For the text-containing cell, return its midpoint in [x, y] coordinate format. 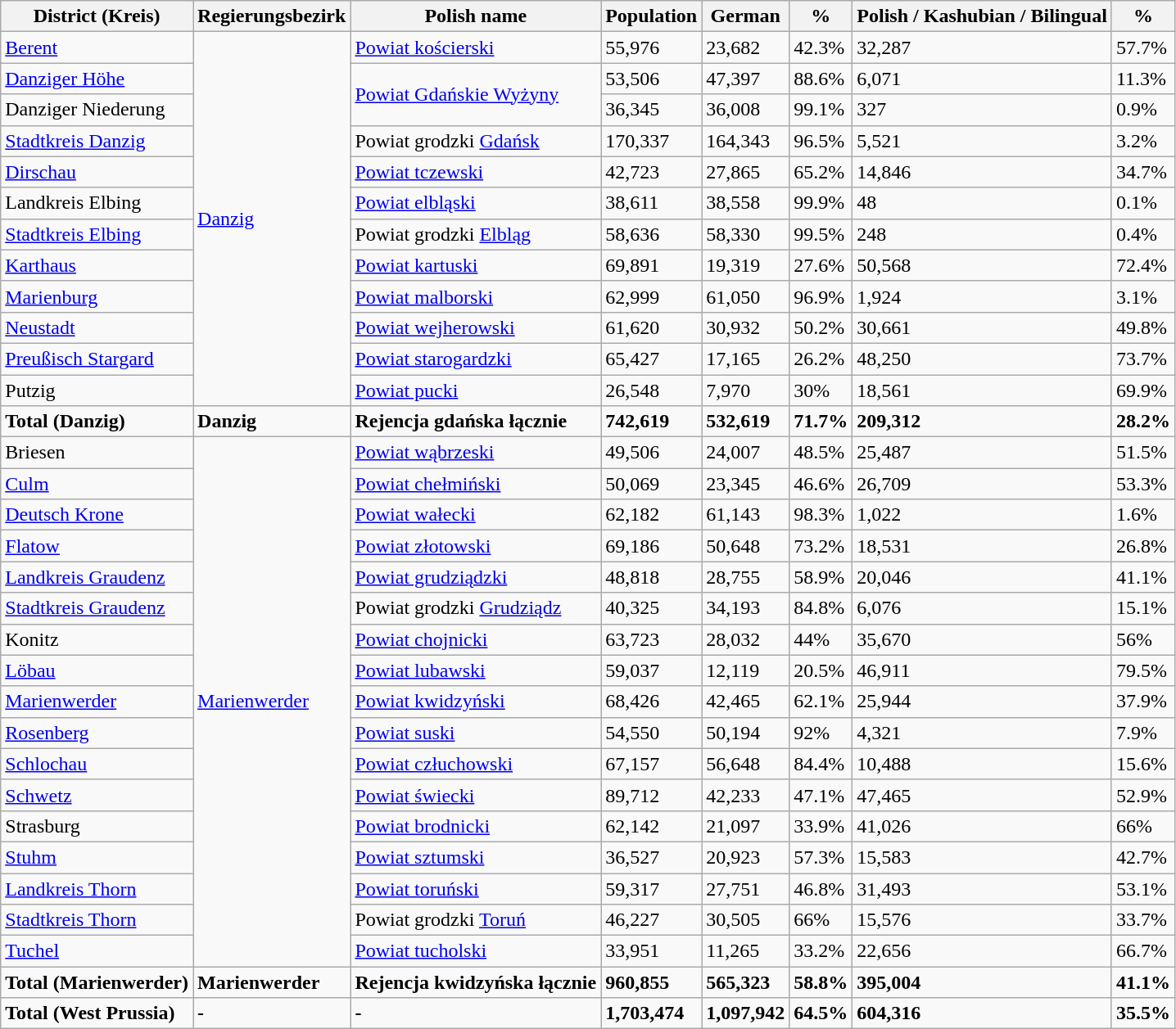
1,097,942 [745, 1013]
Regierungsbezirk [272, 16]
73.2% [821, 546]
64.5% [821, 1013]
34,193 [745, 608]
50,194 [745, 733]
Powiat wałecki [476, 515]
99.5% [821, 234]
51.5% [1143, 453]
61,050 [745, 296]
District (Kreis) [97, 16]
61,620 [652, 327]
59,037 [652, 670]
Population [652, 16]
6,071 [983, 79]
7.9% [1143, 733]
65,427 [652, 359]
Rejencja kwidzyńska łącznie [476, 982]
Danziger Höhe [97, 79]
25,487 [983, 453]
57.3% [821, 857]
46.6% [821, 484]
Stadtkreis Elbing [97, 234]
71.7% [821, 422]
28,032 [745, 639]
164,343 [745, 141]
18,561 [983, 390]
30,932 [745, 327]
20,046 [983, 577]
Powiat chojnicki [476, 639]
55,976 [652, 47]
248 [983, 234]
Powiat grodzki Grudziądz [476, 608]
89,712 [652, 795]
565,323 [745, 982]
30,505 [745, 920]
Schlochau [97, 764]
18,531 [983, 546]
Stadtkreis Thorn [97, 920]
56% [1143, 639]
Stadtkreis Danzig [97, 141]
65.2% [821, 172]
59,317 [652, 888]
22,656 [983, 951]
Stuhm [97, 857]
35.5% [1143, 1013]
11,265 [745, 951]
37.9% [1143, 702]
170,337 [652, 141]
Powiat wąbrzeski [476, 453]
61,143 [745, 515]
Total (Danzig) [97, 422]
5,521 [983, 141]
21,097 [745, 826]
Powiat starogardzki [476, 359]
7,970 [745, 390]
Rosenberg [97, 733]
Powiat malborski [476, 296]
26,709 [983, 484]
6,076 [983, 608]
0.4% [1143, 234]
Tuchel [97, 951]
96.5% [821, 141]
57.7% [1143, 47]
Powiat Gdańskie Wyżyny [476, 94]
14,846 [983, 172]
Powiat świecki [476, 795]
50,069 [652, 484]
23,682 [745, 47]
1,924 [983, 296]
Powiat pucki [476, 390]
72.4% [1143, 265]
42.3% [821, 47]
Powiat suski [476, 733]
Powiat brodnicki [476, 826]
Powiat sztumski [476, 857]
Polish name [476, 16]
25,944 [983, 702]
12,119 [745, 670]
33.7% [1143, 920]
19,319 [745, 265]
50.2% [821, 327]
58.9% [821, 577]
38,558 [745, 203]
63,723 [652, 639]
Powiat lubawski [476, 670]
10,488 [983, 764]
42.7% [1143, 857]
26.8% [1143, 546]
88.6% [821, 79]
46,911 [983, 670]
15,583 [983, 857]
46.8% [821, 888]
47.1% [821, 795]
69,186 [652, 546]
Total (Marienwerder) [97, 982]
58.8% [821, 982]
42,233 [745, 795]
Löbau [97, 670]
98.3% [821, 515]
Powiat grodzki Toruń [476, 920]
3.1% [1143, 296]
32,287 [983, 47]
28.2% [1143, 422]
58,330 [745, 234]
48,818 [652, 577]
84.4% [821, 764]
15.6% [1143, 764]
Landkreis Thorn [97, 888]
Landkreis Graudenz [97, 577]
42,465 [745, 702]
Flatow [97, 546]
62,999 [652, 296]
Polish / Kashubian / Bilingual [983, 16]
395,004 [983, 982]
62,142 [652, 826]
30,661 [983, 327]
11.3% [1143, 79]
Culm [97, 484]
53.1% [1143, 888]
26,548 [652, 390]
Powiat grudziądzki [476, 577]
Powiat chełmiński [476, 484]
27,751 [745, 888]
96.9% [821, 296]
Powiat elbląski [476, 203]
49,506 [652, 453]
1,022 [983, 515]
40,325 [652, 608]
Powiat grodzki Elbląg [476, 234]
Schwetz [97, 795]
34.7% [1143, 172]
Powiat kartuski [476, 265]
0.1% [1143, 203]
Powiat kwidzyński [476, 702]
33,951 [652, 951]
960,855 [652, 982]
84.8% [821, 608]
35,670 [983, 639]
36,008 [745, 110]
3.2% [1143, 141]
69,891 [652, 265]
42,723 [652, 172]
Powiat tucholski [476, 951]
Neustadt [97, 327]
1.6% [1143, 515]
66.7% [1143, 951]
Karthaus [97, 265]
Powiat kościerski [476, 47]
Powiat złotowski [476, 546]
Dirschau [97, 172]
4,321 [983, 733]
327 [983, 110]
15,576 [983, 920]
604,316 [983, 1013]
Briesen [97, 453]
69.9% [1143, 390]
Konitz [97, 639]
44% [821, 639]
28,755 [745, 577]
Powiat grodzki Gdańsk [476, 141]
Total (West Prussia) [97, 1013]
68,426 [652, 702]
33.2% [821, 951]
Putzig [97, 390]
Deutsch Krone [97, 515]
Danziger Niederung [97, 110]
Berent [97, 47]
73.7% [1143, 359]
Powiat człuchowski [476, 764]
German [745, 16]
52.9% [1143, 795]
62,182 [652, 515]
23,345 [745, 484]
33.9% [821, 826]
58,636 [652, 234]
Stadtkreis Graudenz [97, 608]
Marienburg [97, 296]
41,026 [983, 826]
17,165 [745, 359]
47,397 [745, 79]
36,345 [652, 110]
20.5% [821, 670]
532,619 [745, 422]
53,506 [652, 79]
92% [821, 733]
50,568 [983, 265]
20,923 [745, 857]
15.1% [1143, 608]
Powiat toruński [476, 888]
36,527 [652, 857]
Landkreis Elbing [97, 203]
49.8% [1143, 327]
0.9% [1143, 110]
53.3% [1143, 484]
46,227 [652, 920]
Rejencja gdańska łącznie [476, 422]
27,865 [745, 172]
79.5% [1143, 670]
27.6% [821, 265]
31,493 [983, 888]
Powiat tczewski [476, 172]
48,250 [983, 359]
62.1% [821, 702]
26.2% [821, 359]
48.5% [821, 453]
Preußisch Stargard [97, 359]
Powiat wejherowski [476, 327]
50,648 [745, 546]
47,465 [983, 795]
38,611 [652, 203]
54,550 [652, 733]
209,312 [983, 422]
48 [983, 203]
742,619 [652, 422]
99.1% [821, 110]
24,007 [745, 453]
Strasburg [97, 826]
56,648 [745, 764]
67,157 [652, 764]
30% [821, 390]
99.9% [821, 203]
1,703,474 [652, 1013]
